Return the (X, Y) coordinate for the center point of the cell that contains the specified text.  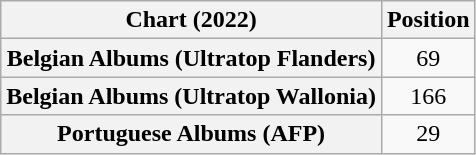
69 (428, 58)
Portuguese Albums (AFP) (192, 134)
166 (428, 96)
Belgian Albums (Ultratop Wallonia) (192, 96)
Belgian Albums (Ultratop Flanders) (192, 58)
29 (428, 134)
Chart (2022) (192, 20)
Position (428, 20)
